Detect which cell encompasses the target text, then output its [X, Y] center coordinate. 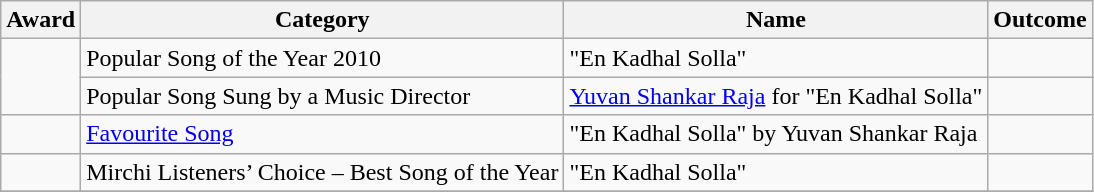
"En Kadhal Solla" by Yuvan Shankar Raja [776, 134]
Yuvan Shankar Raja for "En Kadhal Solla" [776, 96]
Popular Song Sung by a Music Director [322, 96]
Favourite Song [322, 134]
Outcome [1040, 20]
Mirchi Listeners’ Choice – Best Song of the Year [322, 172]
Popular Song of the Year 2010 [322, 58]
Category [322, 20]
Award [41, 20]
Name [776, 20]
